Extract the [X, Y] coordinate from the center of the cell holding the provided text.  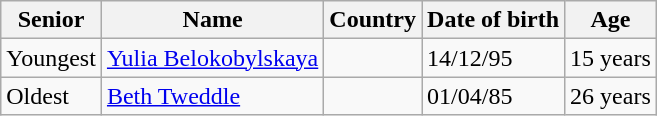
Yulia Belokobylskaya [212, 58]
01/04/85 [494, 96]
Date of birth [494, 20]
14/12/95 [494, 58]
Age [611, 20]
15 years [611, 58]
Senior [52, 20]
Oldest [52, 96]
Youngest [52, 58]
Beth Tweddle [212, 96]
26 years [611, 96]
Country [373, 20]
Name [212, 20]
